Determine the (x, y) coordinate at the center of the cell enclosing the given text.  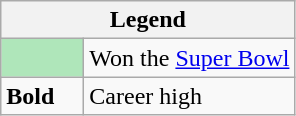
Career high (190, 96)
Bold (42, 96)
Won the Super Bowl (190, 58)
Legend (148, 20)
